For the text-containing cell, return its midpoint in (x, y) coordinate format. 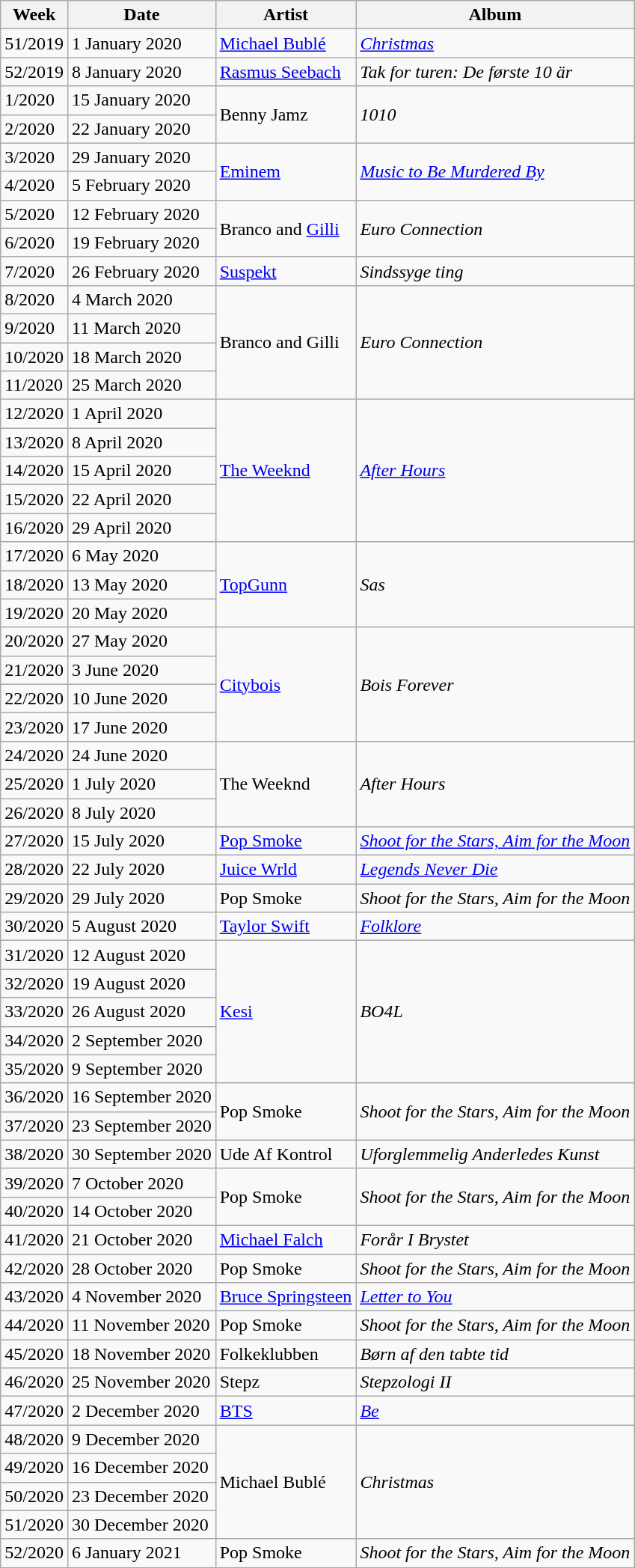
36/2020 (34, 1097)
29 April 2020 (141, 528)
21 October 2020 (141, 1239)
52/2019 (34, 72)
Legends Never Die (495, 870)
16/2020 (34, 528)
15/2020 (34, 499)
10 June 2020 (141, 698)
8/2020 (34, 299)
1010 (495, 115)
BO4L (495, 1012)
48/2020 (34, 1439)
28 October 2020 (141, 1269)
44/2020 (34, 1326)
23 September 2020 (141, 1126)
3/2020 (34, 157)
17/2020 (34, 556)
4 March 2020 (141, 299)
20 May 2020 (141, 613)
Citybois (286, 684)
50/2020 (34, 1496)
Kesi (286, 1012)
29 July 2020 (141, 898)
28/2020 (34, 870)
19 August 2020 (141, 983)
5/2020 (34, 214)
22 July 2020 (141, 870)
22 January 2020 (141, 129)
2/2020 (34, 129)
38/2020 (34, 1154)
Artist (286, 15)
52/2020 (34, 1553)
2 September 2020 (141, 1040)
51/2019 (34, 43)
17 June 2020 (141, 727)
8 January 2020 (141, 72)
49/2020 (34, 1468)
13/2020 (34, 442)
8 April 2020 (141, 442)
15 January 2020 (141, 100)
3 June 2020 (141, 670)
24 June 2020 (141, 755)
4/2020 (34, 186)
33/2020 (34, 1012)
6 January 2021 (141, 1553)
Folklore (495, 927)
15 April 2020 (141, 471)
Stepzologi II (495, 1382)
41/2020 (34, 1239)
Ude Af Kontrol (286, 1154)
32/2020 (34, 983)
TopGunn (286, 585)
7/2020 (34, 271)
26/2020 (34, 812)
30 September 2020 (141, 1154)
10/2020 (34, 357)
42/2020 (34, 1269)
6 May 2020 (141, 556)
5 August 2020 (141, 927)
23 December 2020 (141, 1496)
5 February 2020 (141, 186)
Forår I Brystet (495, 1239)
1 July 2020 (141, 784)
12 February 2020 (141, 214)
Tak for turen: De første 10 är (495, 72)
22 April 2020 (141, 499)
18 March 2020 (141, 357)
31/2020 (34, 955)
6/2020 (34, 242)
Music to Be Murdered By (495, 171)
BTS (286, 1411)
39/2020 (34, 1183)
27/2020 (34, 841)
2 December 2020 (141, 1411)
16 September 2020 (141, 1097)
8 July 2020 (141, 812)
43/2020 (34, 1297)
26 February 2020 (141, 271)
Letter to You (495, 1297)
11/2020 (34, 385)
9 September 2020 (141, 1069)
20/2020 (34, 641)
21/2020 (34, 670)
Børn af den tabte tid (495, 1354)
Suspekt (286, 271)
Date (141, 15)
1/2020 (34, 100)
40/2020 (34, 1211)
47/2020 (34, 1411)
Album (495, 15)
25/2020 (34, 784)
34/2020 (34, 1040)
Stepz (286, 1382)
30 December 2020 (141, 1525)
4 November 2020 (141, 1297)
Michael Falch (286, 1239)
12/2020 (34, 414)
Rasmus Seebach (286, 72)
18 November 2020 (141, 1354)
14/2020 (34, 471)
Eminem (286, 171)
16 December 2020 (141, 1468)
15 July 2020 (141, 841)
Bois Forever (495, 684)
45/2020 (34, 1354)
Juice Wrld (286, 870)
Benny Jamz (286, 115)
9 December 2020 (141, 1439)
Taylor Swift (286, 927)
1 January 2020 (141, 43)
Uforglemmelig Anderledes Kunst (495, 1154)
29/2020 (34, 898)
27 May 2020 (141, 641)
37/2020 (34, 1126)
Be (495, 1411)
Bruce Springsteen (286, 1297)
46/2020 (34, 1382)
11 November 2020 (141, 1326)
22/2020 (34, 698)
35/2020 (34, 1069)
1 April 2020 (141, 414)
Sindssyge ting (495, 271)
29 January 2020 (141, 157)
9/2020 (34, 328)
25 March 2020 (141, 385)
19 February 2020 (141, 242)
Folkeklubben (286, 1354)
Week (34, 15)
Sas (495, 585)
18/2020 (34, 585)
23/2020 (34, 727)
14 October 2020 (141, 1211)
11 March 2020 (141, 328)
19/2020 (34, 613)
12 August 2020 (141, 955)
7 October 2020 (141, 1183)
51/2020 (34, 1525)
24/2020 (34, 755)
25 November 2020 (141, 1382)
26 August 2020 (141, 1012)
13 May 2020 (141, 585)
30/2020 (34, 927)
